Pinpoint the cell where the given text exists, returning its (x, y) midpoint coordinate. 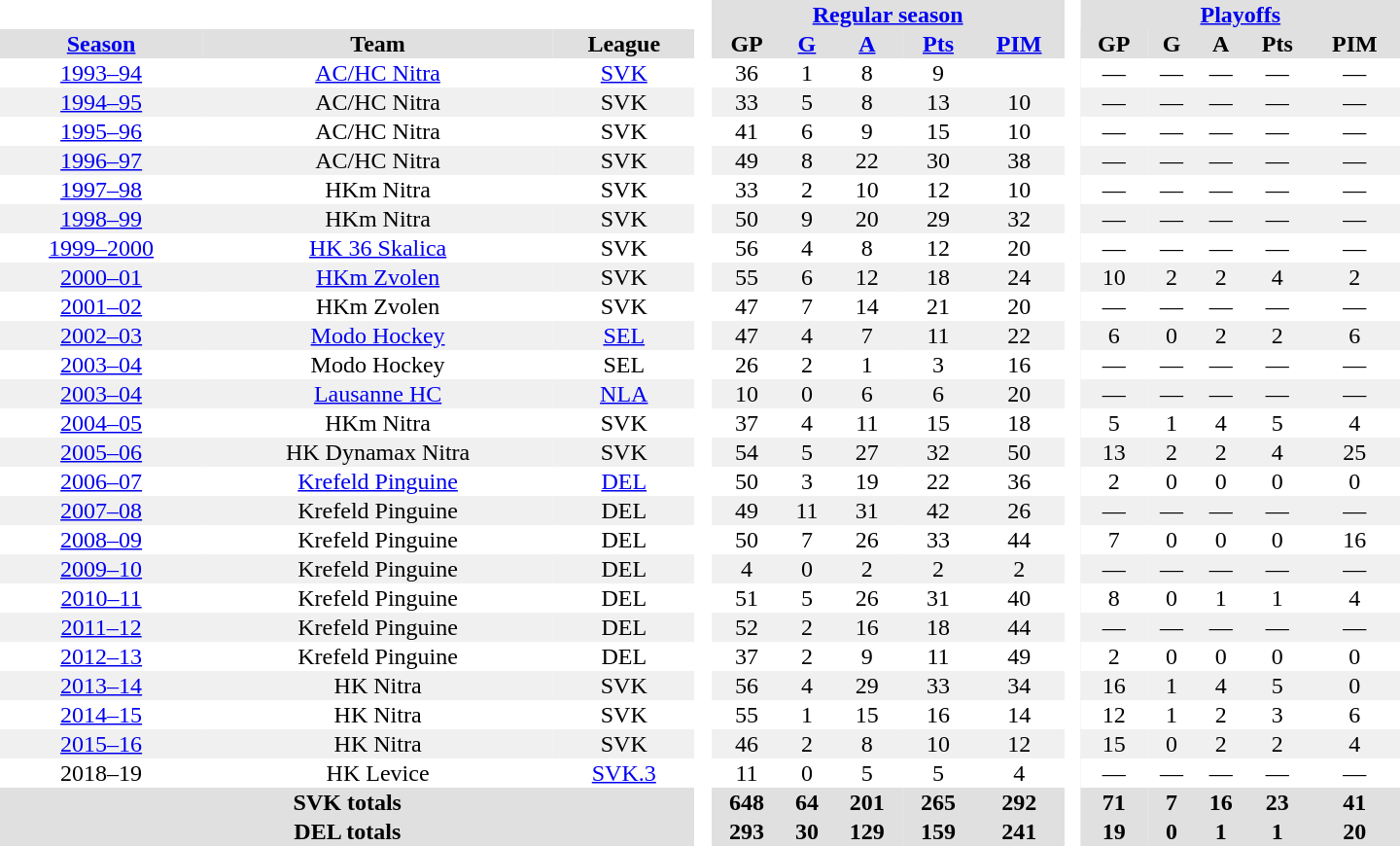
1999–2000 (101, 248)
2018–19 (101, 773)
24 (1019, 277)
21 (937, 306)
NLA (624, 394)
2011–12 (101, 627)
129 (867, 831)
2012–13 (101, 656)
1993–94 (101, 73)
42 (937, 511)
40 (1019, 598)
648 (747, 802)
League (624, 44)
27 (867, 452)
Playoffs (1241, 15)
1994–95 (101, 102)
64 (807, 802)
SVK totals (348, 802)
SVK.3 (624, 773)
52 (747, 627)
1996–97 (101, 160)
51 (747, 598)
HK Levice (377, 773)
25 (1355, 452)
2001–02 (101, 306)
HK 36 Skalica (377, 248)
34 (1019, 686)
2002–03 (101, 335)
1995–96 (101, 131)
201 (867, 802)
2006–07 (101, 481)
38 (1019, 160)
71 (1114, 802)
159 (937, 831)
2015–16 (101, 744)
23 (1277, 802)
Regular season (887, 15)
2007–08 (101, 511)
DEL totals (348, 831)
293 (747, 831)
HK Dynamax Nitra (377, 452)
2000–01 (101, 277)
2013–14 (101, 686)
Season (101, 44)
2004–05 (101, 423)
2005–06 (101, 452)
265 (937, 802)
54 (747, 452)
2010–11 (101, 598)
Lausanne HC (377, 394)
46 (747, 744)
2014–15 (101, 715)
292 (1019, 802)
2008–09 (101, 540)
2009–10 (101, 569)
1997–98 (101, 190)
Team (377, 44)
241 (1019, 831)
1998–99 (101, 219)
